Extract the (X, Y) coordinate from the center of the cell holding the provided text.  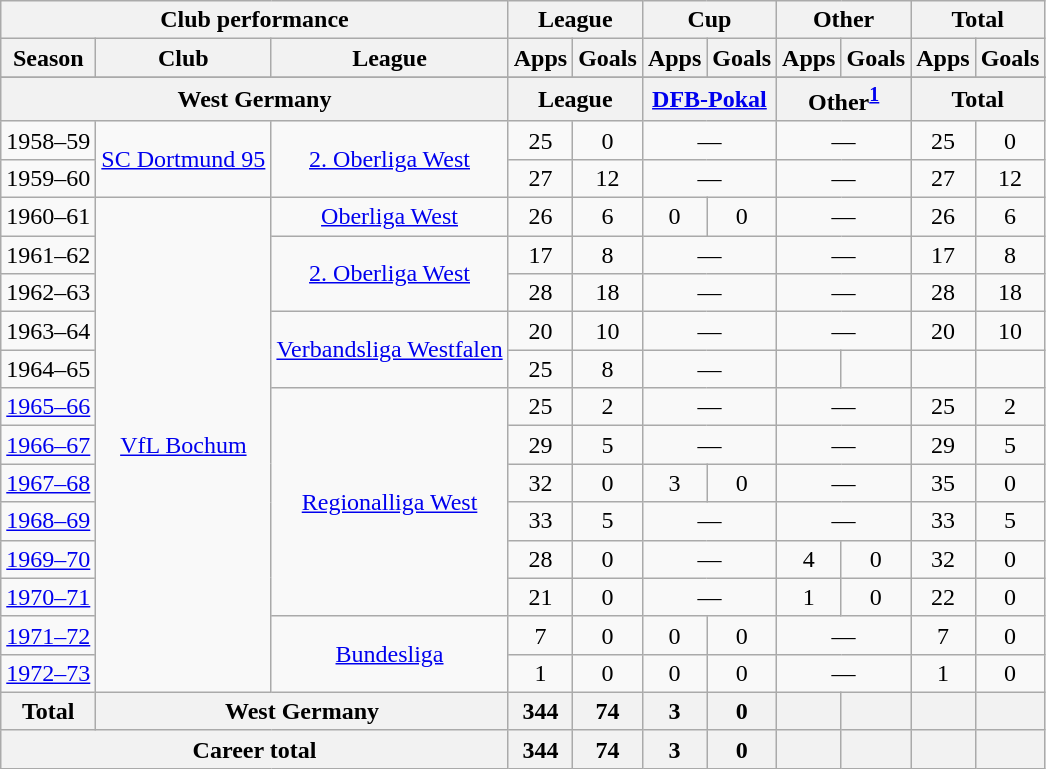
21 (540, 597)
1958–59 (48, 140)
1971–72 (48, 635)
DFB-Pokal (709, 100)
1962–63 (48, 293)
4 (809, 559)
SC Dortmund 95 (184, 159)
22 (943, 597)
1960–61 (48, 217)
Other (844, 20)
Regionalliga West (390, 502)
Bundesliga (390, 654)
1969–70 (48, 559)
1972–73 (48, 673)
1964–65 (48, 369)
Other1 (844, 100)
1963–64 (48, 331)
VfL Bochum (184, 446)
Club performance (254, 20)
1967–68 (48, 483)
1966–67 (48, 445)
Cup (709, 20)
1968–69 (48, 521)
Verbandsliga Westfalen (390, 350)
1961–62 (48, 255)
1970–71 (48, 597)
Club (184, 58)
Season (48, 58)
1965–66 (48, 407)
Oberliga West (390, 217)
Career total (254, 749)
35 (943, 483)
1959–60 (48, 178)
